Search for the cell housing the specified text and yield its [x, y] center coordinate. 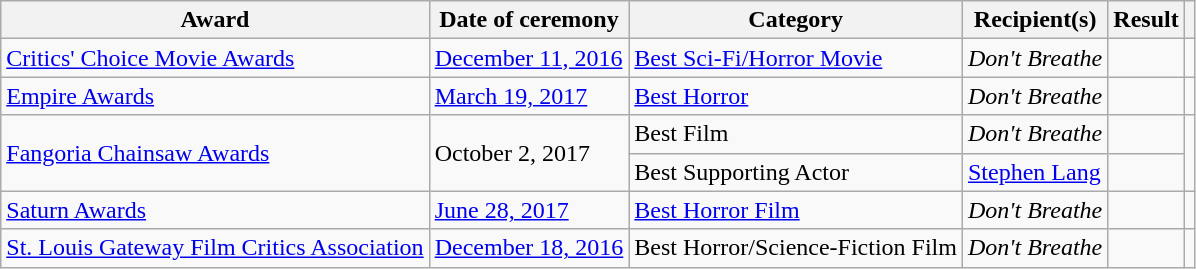
Best Film [796, 134]
Empire Awards [215, 96]
Stephen Lang [1034, 172]
Best Sci-Fi/Horror Movie [796, 58]
December 18, 2016 [529, 248]
Best Horror Film [796, 210]
June 28, 2017 [529, 210]
Best Horror [796, 96]
St. Louis Gateway Film Critics Association [215, 248]
Best Horror/Science-Fiction Film [796, 248]
Category [796, 20]
Result [1146, 20]
March 19, 2017 [529, 96]
Award [215, 20]
Recipient(s) [1034, 20]
Best Supporting Actor [796, 172]
Date of ceremony [529, 20]
Fangoria Chainsaw Awards [215, 153]
Saturn Awards [215, 210]
October 2, 2017 [529, 153]
December 11, 2016 [529, 58]
Critics' Choice Movie Awards [215, 58]
